Determine the (X, Y) coordinate at the center of the cell enclosing the given text.  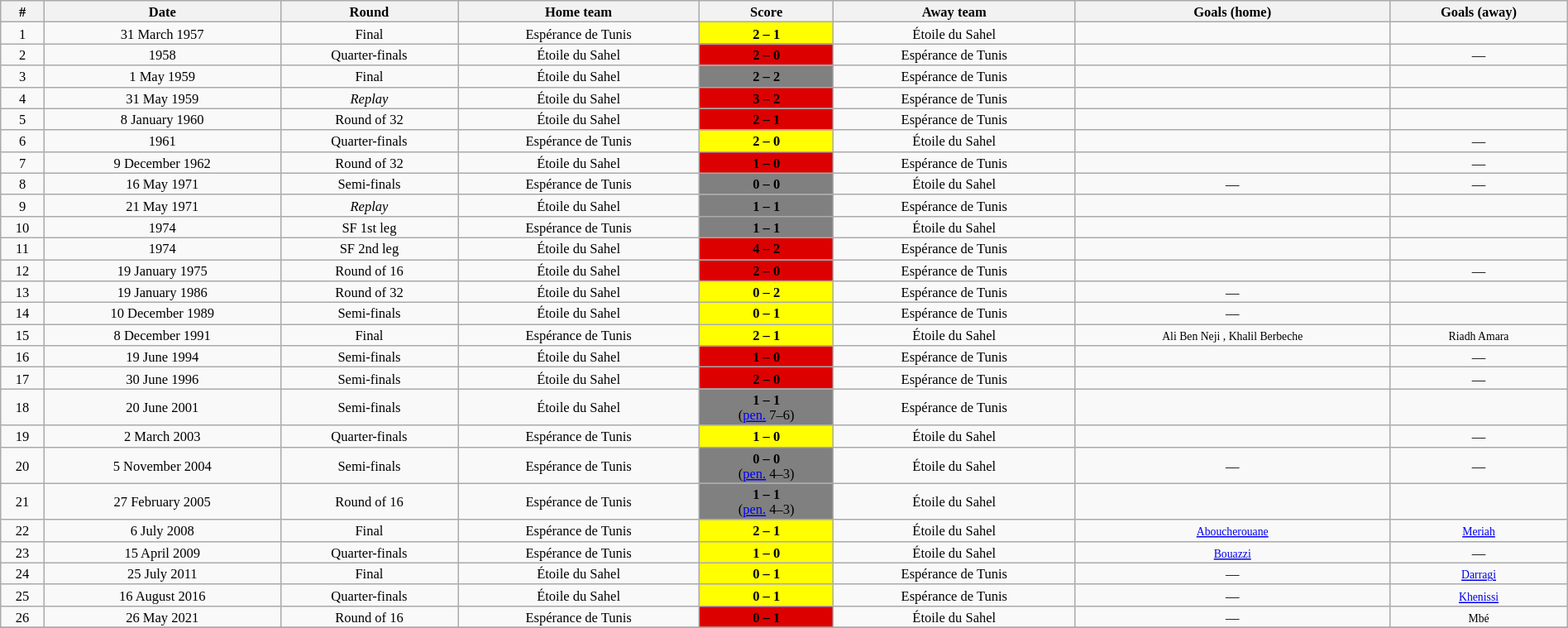
0 – 0 (766, 184)
Khenissi (1479, 595)
Goals (away) (1479, 12)
Darragi (1479, 573)
Round (369, 12)
26 (23, 616)
1 May 1959 (162, 76)
20 June 2001 (162, 407)
15 April 2009 (162, 552)
16 August 2016 (162, 595)
21 (23, 501)
20 (23, 465)
SF 1st leg (369, 227)
Meriah (1479, 530)
2 March 2003 (162, 436)
14 (23, 314)
8 December 1991 (162, 335)
31 May 1959 (162, 98)
26 May 2021 (162, 616)
9 December 1962 (162, 162)
5 (23, 119)
SF 2nd leg (369, 248)
3 (23, 76)
5 November 2004 (162, 465)
Bouazzi (1232, 552)
9 (23, 205)
24 (23, 573)
3 – 2 (766, 98)
12 (23, 271)
25 (23, 595)
6 July 2008 (162, 530)
27 February 2005 (162, 501)
Mbé (1479, 616)
16 May 1971 (162, 184)
Date (162, 12)
0 – 0(pen. 4–3) (766, 465)
10 December 1989 (162, 314)
23 (23, 552)
Riadh Amara (1479, 335)
11 (23, 248)
8 (23, 184)
6 (23, 141)
25 July 2011 (162, 573)
13 (23, 292)
22 (23, 530)
19 January 1986 (162, 292)
19 June 1994 (162, 357)
Home team (579, 12)
10 (23, 227)
19 (23, 436)
31 March 1957 (162, 33)
Away team (954, 12)
7 (23, 162)
21 May 1971 (162, 205)
Goals (home) (1232, 12)
2 – 2 (766, 76)
30 June 1996 (162, 378)
4 – 2 (766, 248)
19 January 1975 (162, 271)
4 (23, 98)
# (23, 12)
1961 (162, 141)
1 – 1(pen. 7–6) (766, 407)
Aboucherouane (1232, 530)
1958 (162, 55)
2 (23, 55)
Score (766, 12)
18 (23, 407)
1 (23, 33)
Ali Ben Neji , Khalil Berbeche (1232, 335)
1 – 1(pen. 4–3) (766, 501)
16 (23, 357)
8 January 1960 (162, 119)
17 (23, 378)
0 – 2 (766, 292)
15 (23, 335)
